Return the [X, Y] coordinate for the center point of the cell that contains the specified text.  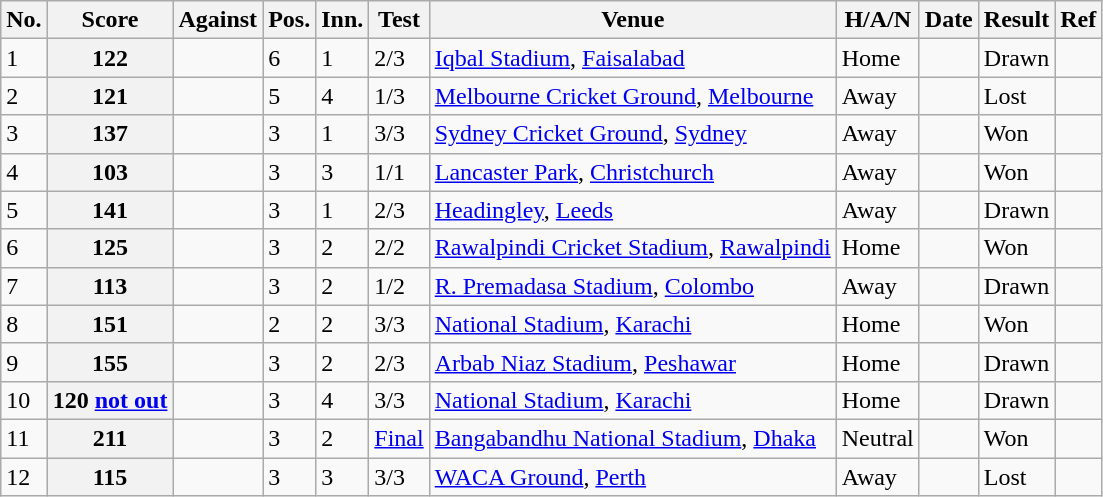
9 [24, 362]
Date [948, 20]
1/3 [399, 96]
Bangabandhu National Stadium, Dhaka [632, 438]
1/1 [399, 172]
Lancaster Park, Christchurch [632, 172]
12 [24, 477]
R. Premadasa Stadium, Colombo [632, 286]
103 [110, 172]
Venue [632, 20]
2/2 [399, 248]
113 [110, 286]
151 [110, 324]
Inn. [342, 20]
Rawalpindi Cricket Stadium, Rawalpindi [632, 248]
121 [110, 96]
115 [110, 477]
Headingley, Leeds [632, 210]
141 [110, 210]
WACA Ground, Perth [632, 477]
7 [24, 286]
211 [110, 438]
Melbourne Cricket Ground, Melbourne [632, 96]
Against [218, 20]
Ref [1078, 20]
137 [110, 134]
H/A/N [878, 20]
Pos. [290, 20]
Neutral [878, 438]
Sydney Cricket Ground, Sydney [632, 134]
11 [24, 438]
Final [399, 438]
Score [110, 20]
Test [399, 20]
120 not out [110, 400]
10 [24, 400]
Iqbal Stadium, Faisalabad [632, 58]
Arbab Niaz Stadium, Peshawar [632, 362]
No. [24, 20]
8 [24, 324]
155 [110, 362]
Result [1016, 20]
122 [110, 58]
125 [110, 248]
1/2 [399, 286]
